Pinpoint the cell where the given text exists, returning its (x, y) midpoint coordinate. 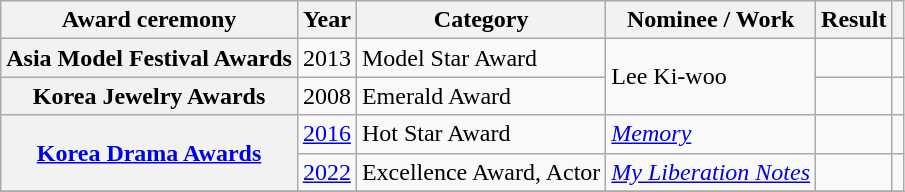
Asia Model Festival Awards (150, 58)
2008 (326, 96)
Result (854, 20)
Excellence Award, Actor (480, 172)
Category (480, 20)
Model Star Award (480, 58)
Korea Drama Awards (150, 153)
2013 (326, 58)
Emerald Award (480, 96)
2016 (326, 134)
Award ceremony (150, 20)
My Liberation Notes (711, 172)
Nominee / Work (711, 20)
Lee Ki-woo (711, 77)
Korea Jewelry Awards (150, 96)
Year (326, 20)
2022 (326, 172)
Memory (711, 134)
Hot Star Award (480, 134)
